Detect which cell encompasses the target text, then output its (X, Y) center coordinate. 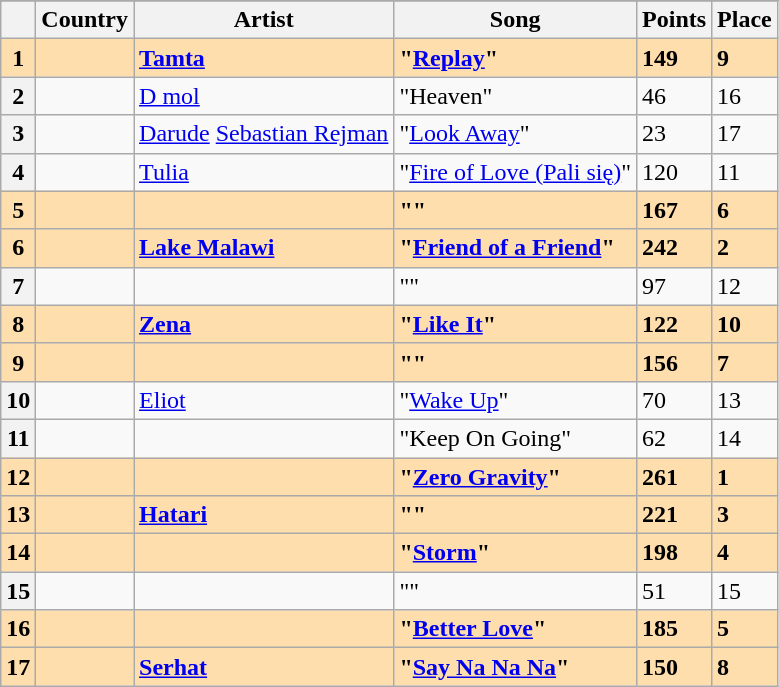
"Wake Up" (516, 400)
261 (674, 477)
23 (674, 134)
"Keep On Going" (516, 438)
"Better Love" (516, 629)
"Storm" (516, 553)
Points (674, 20)
149 (674, 58)
Darude Sebastian Rejman (264, 134)
70 (674, 400)
156 (674, 362)
Tulia (264, 172)
"Friend of a Friend" (516, 248)
150 (674, 667)
Place (745, 20)
"Say Na Na Na" (516, 667)
Eliot (264, 400)
185 (674, 629)
Song (516, 20)
167 (674, 210)
"Zero Gravity" (516, 477)
46 (674, 96)
122 (674, 324)
D mol (264, 96)
221 (674, 515)
"Heaven" (516, 96)
"Fire of Love (Pali się)" (516, 172)
97 (674, 286)
Serhat (264, 667)
62 (674, 438)
Hatari (264, 515)
Lake Malawi (264, 248)
"Like It" (516, 324)
51 (674, 591)
120 (674, 172)
198 (674, 553)
242 (674, 248)
Artist (264, 20)
"Look Away" (516, 134)
Tamta (264, 58)
Zena (264, 324)
Country (85, 20)
"Replay" (516, 58)
